Identify which cell holds the provided text, then report its [X, Y] central coordinate. 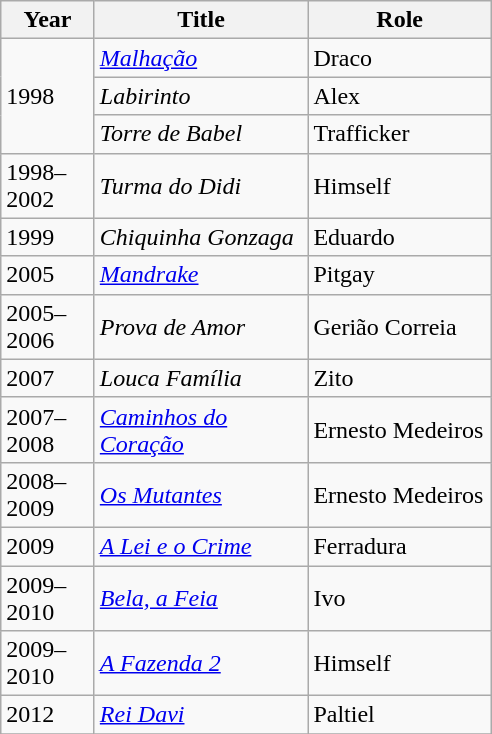
2005–2006 [48, 326]
1998–2002 [48, 186]
Os Mutantes [201, 494]
2005 [48, 275]
Gerião Correia [400, 326]
2009 [48, 546]
2007–2008 [48, 430]
Title [201, 20]
Ferradura [400, 546]
A Lei e o Crime [201, 546]
Bela, a Feia [201, 598]
2008–2009 [48, 494]
Louca Família [201, 378]
Torre de Babel [201, 134]
1999 [48, 237]
Ivo [400, 598]
Caminhos do Coração [201, 430]
2012 [48, 715]
2007 [48, 378]
Prova de Amor [201, 326]
Zito [400, 378]
Rei Davi [201, 715]
Mandrake [201, 275]
Draco [400, 58]
Turma do Didi [201, 186]
Trafficker [400, 134]
Pitgay [400, 275]
Alex [400, 96]
Labirinto [201, 96]
Paltiel [400, 715]
Role [400, 20]
Malhação [201, 58]
A Fazenda 2 [201, 664]
1998 [48, 96]
Chiquinha Gonzaga [201, 237]
Eduardo [400, 237]
Year [48, 20]
